Find where the given text appears and provide that cell's center as (x, y) coordinate. 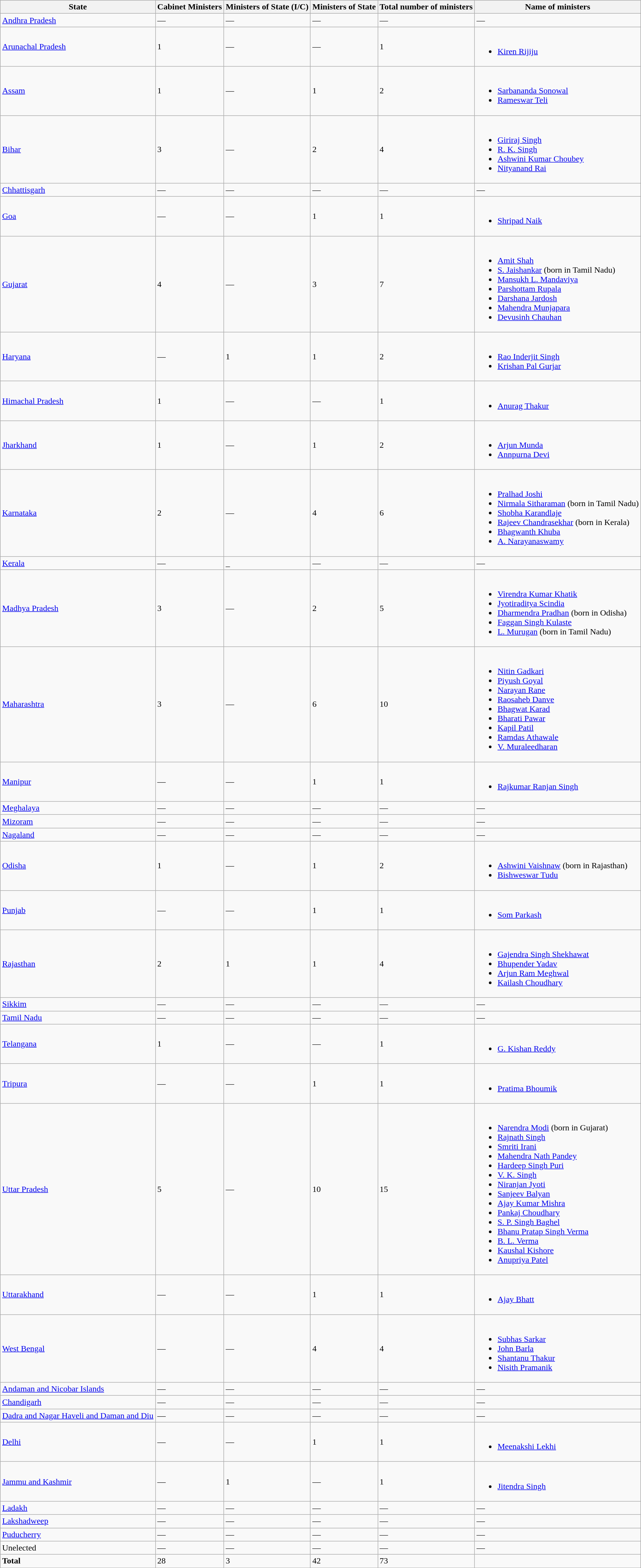
Haryana (78, 357)
Gujarat (78, 284)
Madhya Pradesh (78, 608)
Anurag Thakur (557, 401)
Andhra Pradesh (78, 20)
Jitendra Singh (557, 1481)
Odisha (78, 866)
Delhi (78, 1442)
Gajendra Singh ShekhawatBhupender YadavArjun Ram MeghwalKailash Choudhary (557, 964)
Cabinet Ministers (190, 7)
Ladakh (78, 1508)
Total number of ministers (426, 7)
Ministers of State (344, 7)
Chhattisgarh (78, 190)
Total (78, 1561)
Kiren Rijiju (557, 47)
Shripad Naik (557, 216)
Maharashtra (78, 705)
Jammu and Kashmir (78, 1481)
Goa (78, 216)
Mizoram (78, 821)
42 (344, 1561)
Karnataka (78, 513)
Arjun MundaAnnpurna Devi (557, 445)
Nitin GadkariPiyush GoyalNarayan RaneRaosaheb DanveBhagwat KaradBharati PawarKapil PatilRamdas AthawaleV. Muraleedharan (557, 705)
Meghalaya (78, 808)
_ (267, 563)
Rajasthan (78, 964)
Ajay Bhatt (557, 1295)
Assam (78, 91)
7 (426, 284)
Bihar (78, 149)
Puducherry (78, 1534)
Rao Inderjit SinghKrishan Pal Gurjar (557, 357)
Sarbananda SonowalRameswar Teli (557, 91)
Uttarakhand (78, 1295)
Lakshadweep (78, 1521)
Uttar Pradesh (78, 1189)
Punjab (78, 910)
Ministers of State (I/C) (267, 7)
Kerala (78, 563)
Andaman and Nicobar Islands (78, 1389)
Giriraj SinghR. K. SinghAshwini Kumar ChoubeyNityanand Rai (557, 149)
Chandigarh (78, 1402)
Jharkhand (78, 445)
28 (190, 1561)
Tripura (78, 1084)
Unelected (78, 1548)
15 (426, 1189)
Subhas SarkarJohn BarlaShantanu ThakurNisith Pramanik (557, 1348)
Tamil Nadu (78, 1017)
Som Parkash (557, 910)
Dadra and Nagar Haveli and Daman and Diu (78, 1416)
Manipur (78, 782)
Ashwini Vaishnaw (born in Rajasthan)Bishweswar Tudu (557, 866)
Virendra Kumar KhatikJyotiraditya ScindiaDharmendra Pradhan (born in Odisha)Faggan Singh KulasteL. Murugan (born in Tamil Nadu) (557, 608)
State (78, 7)
Pralhad JoshiNirmala Sitharaman (born in Tamil Nadu)Shobha KarandlajeRajeev Chandrasekhar (born in Kerala)Bhagwanth KhubaA. Narayanaswamy (557, 513)
Rajkumar Ranjan Singh (557, 782)
Amit ShahS. Jaishankar (born in Tamil Nadu)Mansukh L. MandaviyaParshottam RupalaDarshana JardoshMahendra MunjaparaDevusinh Chauhan (557, 284)
Nagaland (78, 835)
Himachal Pradesh (78, 401)
Name of ministers (557, 7)
Meenakshi Lekhi (557, 1442)
Sikkim (78, 1004)
Telangana (78, 1044)
Arunachal Pradesh (78, 47)
West Bengal (78, 1348)
G. Kishan Reddy (557, 1044)
Pratima Bhoumik (557, 1084)
73 (426, 1561)
